Extract the (x, y) coordinate from the center of the cell holding the provided text.  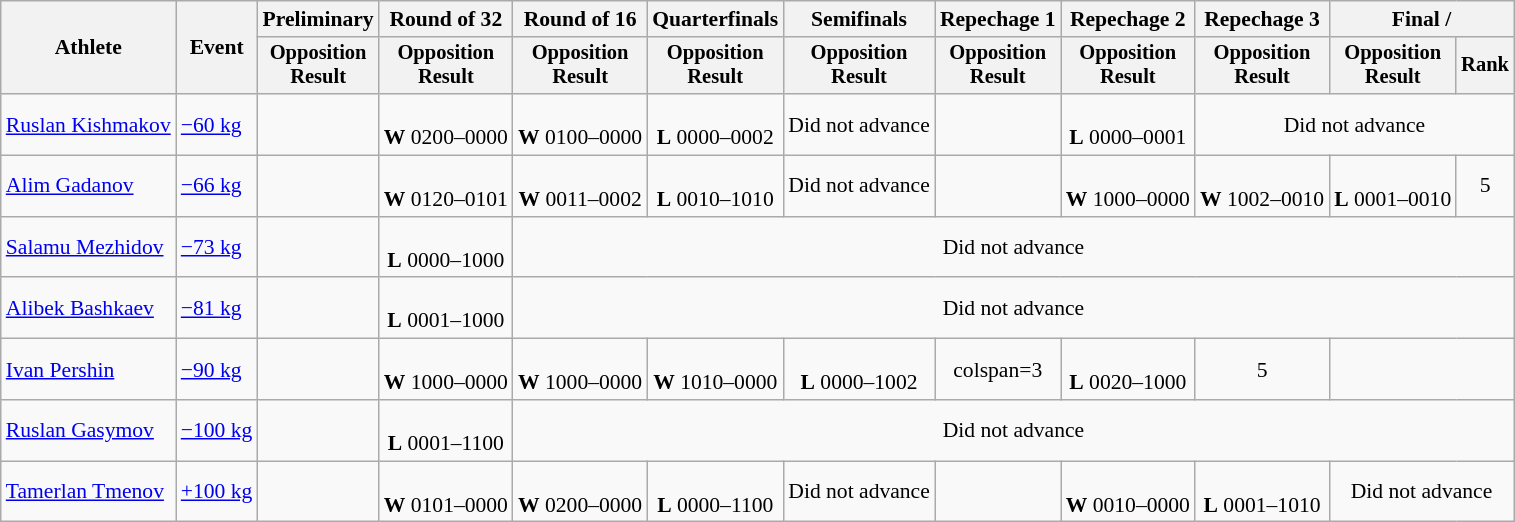
L 0000–1002 (859, 370)
−90 kg (217, 370)
L 0000–0001 (1128, 124)
Round of 16 (580, 19)
L 0020–1000 (1128, 370)
Repechage 3 (1262, 19)
L 0000–1000 (446, 248)
W 1002–0010 (1262, 186)
Round of 32 (446, 19)
−81 kg (217, 308)
L 0000–0002 (715, 124)
colspan=3 (998, 370)
−66 kg (217, 186)
−100 kg (217, 430)
Tamerlan Tmenov (88, 492)
L 0000–1100 (715, 492)
+100 kg (217, 492)
L 0010–1010 (715, 186)
Preliminary (318, 19)
Event (217, 48)
−73 kg (217, 248)
Athlete (88, 48)
Alim Gadanov (88, 186)
Ivan Pershin (88, 370)
W 0120–0101 (446, 186)
Salamu Mezhidov (88, 248)
−60 kg (217, 124)
W 0100–0000 (580, 124)
L 0001–1010 (1262, 492)
W 0011–0002 (580, 186)
Quarterfinals (715, 19)
W 0101–0000 (446, 492)
L 0001–1000 (446, 308)
W 1010–0000 (715, 370)
Repechage 1 (998, 19)
Semifinals (859, 19)
Rank (1485, 66)
Ruslan Kishmakov (88, 124)
Ruslan Gasymov (88, 430)
L 0001–1100 (446, 430)
W 0010–0000 (1128, 492)
Repechage 2 (1128, 19)
L 0001–0010 (1392, 186)
Final / (1422, 19)
Alibek Bashkaev (88, 308)
